For the text-containing cell, return its midpoint in [X, Y] coordinate format. 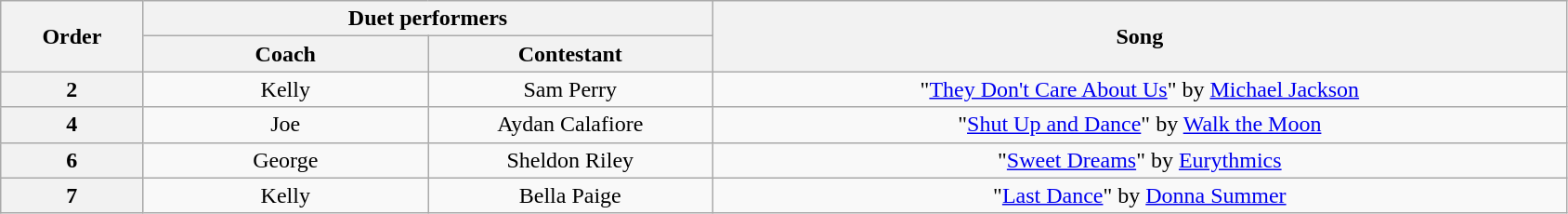
Joe [286, 125]
Coach [286, 54]
4 [72, 125]
Bella Paige [570, 195]
Aydan Calafiore [570, 125]
Contestant [570, 54]
7 [72, 195]
"Sweet Dreams" by Eurythmics [1140, 160]
"They Don't Care About Us" by Michael Jackson [1140, 89]
Duet performers [427, 19]
George [286, 160]
Order [72, 36]
2 [72, 89]
"Shut Up and Dance" by Walk the Moon [1140, 125]
6 [72, 160]
Sam Perry [570, 89]
Sheldon Riley [570, 160]
"Last Dance" by Donna Summer [1140, 195]
Song [1140, 36]
